Search for the cell housing the specified text and yield its [X, Y] center coordinate. 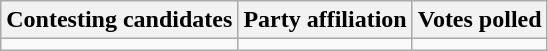
Party affiliation [325, 20]
Votes polled [480, 20]
Contesting candidates [120, 20]
